Return the [x, y] coordinate for the center point of the cell that contains the specified text.  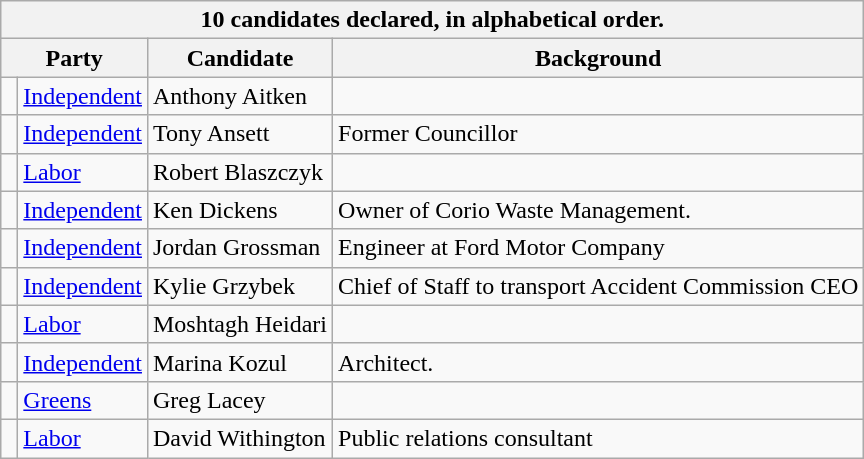
Public relations consultant [598, 438]
Robert Blaszczyk [240, 172]
Marina Kozul [240, 362]
Jordan Grossman [240, 248]
Chief of Staff to transport Accident Commission CEO [598, 286]
David Withington [240, 438]
Architect. [598, 362]
Greens [83, 400]
Former Councillor [598, 134]
Tony Ansett [240, 134]
Anthony Aitken [240, 96]
Engineer at Ford Motor Company [598, 248]
Kylie Grzybek [240, 286]
Party [74, 58]
10 candidates declared, in alphabetical order. [432, 20]
Moshtagh Heidari [240, 324]
Candidate [240, 58]
Owner of Corio Waste Management. [598, 210]
Ken Dickens [240, 210]
Greg Lacey [240, 400]
Background [598, 58]
